Search for the cell housing the specified text and yield its (x, y) center coordinate. 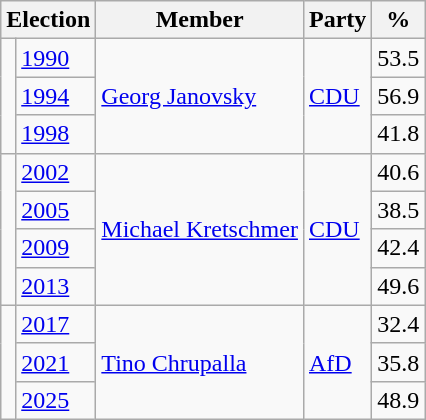
2017 (56, 324)
2002 (56, 172)
AfD (337, 362)
38.5 (398, 210)
1990 (56, 58)
1998 (56, 134)
2005 (56, 210)
Tino Chrupalla (200, 362)
Georg Janovsky (200, 96)
2009 (56, 248)
% (398, 20)
Member (200, 20)
41.8 (398, 134)
32.4 (398, 324)
Michael Kretschmer (200, 229)
56.9 (398, 96)
40.6 (398, 172)
2025 (56, 400)
53.5 (398, 58)
2013 (56, 286)
Election (48, 20)
1994 (56, 96)
Party (337, 20)
49.6 (398, 286)
42.4 (398, 248)
35.8 (398, 362)
2021 (56, 362)
48.9 (398, 400)
